From the cell containing the given text, extract its center point as (x, y) coordinate. 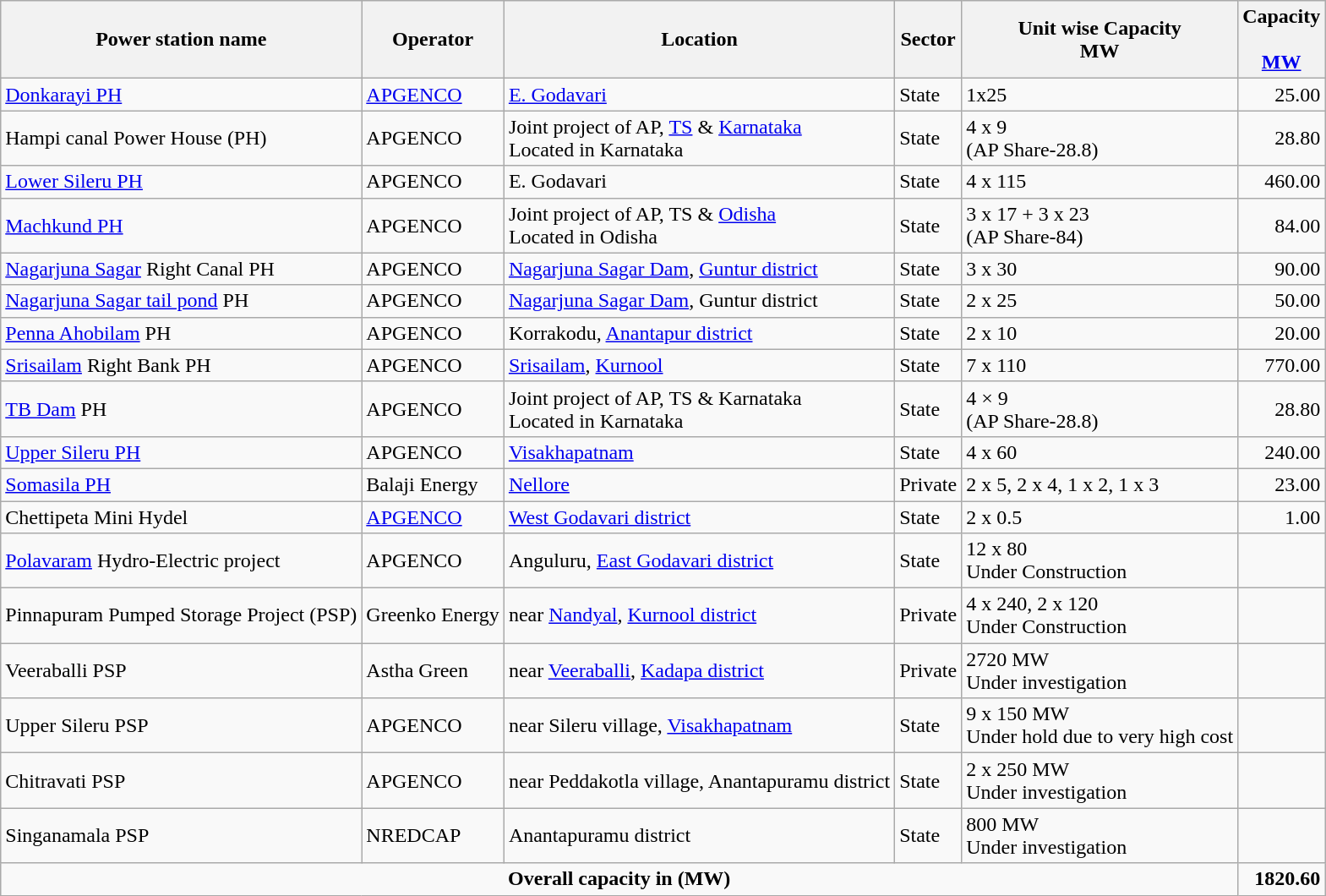
2 x 250 MW Under investigation (1100, 781)
Overall capacity in (MW) (619, 879)
Machkund PH (181, 225)
Upper Sileru PSP (181, 725)
12 x 80 Under Construction (1100, 561)
Penna Ahobilam PH (181, 333)
near Veeraballi, Kadapa district (699, 671)
84.00 (1281, 225)
near Nandyal, Kurnool district (699, 615)
Anguluru, East Godavari district (699, 561)
Veeraballi PSP (181, 671)
Greenko Energy (433, 615)
4 x 60 (1100, 452)
Visakhapatnam (699, 452)
90.00 (1281, 269)
4 x 115 (1100, 182)
800 MW Under investigation (1100, 835)
Operator (433, 40)
Power station name (181, 40)
Anantapuramu district (699, 835)
Location (699, 40)
1.00 (1281, 516)
2 x 0.5 (1100, 516)
4 x 9 (AP Share-28.8) (1100, 139)
TB Dam PH (181, 409)
9 x 150 MW Under hold due to very high cost (1100, 725)
Balaji Energy (433, 484)
Astha Green (433, 671)
CapacityMW (1281, 40)
460.00 (1281, 182)
2 x 5, 2 x 4, 1 x 2, 1 x 3 (1100, 484)
4 × 9 (AP Share-28.8) (1100, 409)
240.00 (1281, 452)
Nagarjuna Sagar Right Canal PH (181, 269)
Chettipeta Mini Hydel (181, 516)
2 x 10 (1100, 333)
50.00 (1281, 301)
Singanamala PSP (181, 835)
Donkarayi PH (181, 95)
Somasila PH (181, 484)
Lower Sileru PH (181, 182)
2720 MW Under investigation (1100, 671)
Srisailam, Kurnool (699, 365)
25.00 (1281, 95)
7 x 110 (1100, 365)
4 x 240, 2 x 120 Under Construction (1100, 615)
23.00 (1281, 484)
3 x 30 (1100, 269)
Unit wise CapacityMW (1100, 40)
Polavaram Hydro-Electric project (181, 561)
770.00 (1281, 365)
Nellore (699, 484)
Chitravati PSP (181, 781)
Sector (928, 40)
near Peddakotla village, Anantapuramu district (699, 781)
Korrakodu, Anantapur district (699, 333)
1820.60 (1281, 879)
Hampi canal Power House (PH) (181, 139)
Upper Sileru PH (181, 452)
Srisailam Right Bank PH (181, 365)
Pinnapuram Pumped Storage Project (PSP) (181, 615)
1x25 (1100, 95)
Joint project of AP, TS & OdishaLocated in Odisha (699, 225)
20.00 (1281, 333)
3 x 17 + 3 x 23 (AP Share-84) (1100, 225)
near Sileru village, Visakhapatnam (699, 725)
NREDCAP (433, 835)
West Godavari district (699, 516)
Nagarjuna Sagar tail pond PH (181, 301)
2 x 25 (1100, 301)
